Output the (x, y) coordinate of the center of the cell containing the given text.  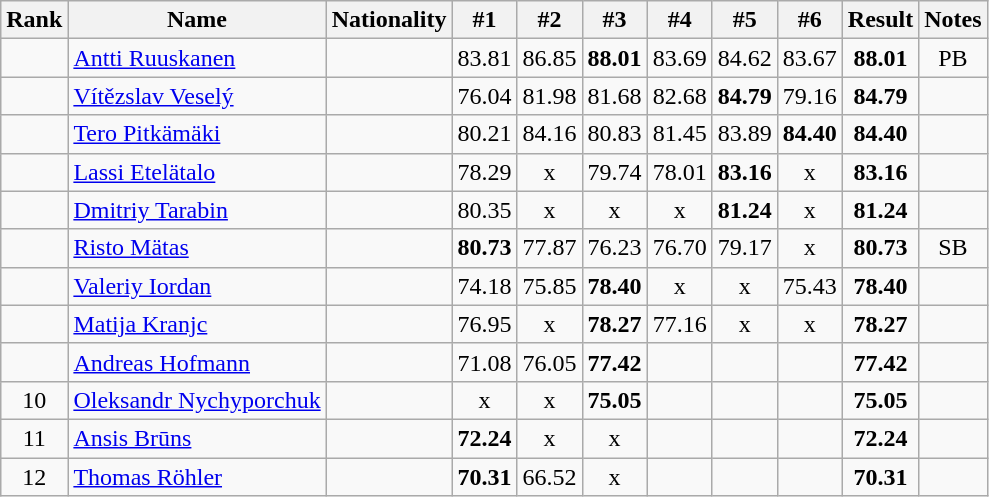
78.29 (484, 172)
Vítězslav Veselý (197, 96)
83.81 (484, 58)
Nationality (389, 20)
80.83 (614, 134)
79.74 (614, 172)
76.95 (484, 324)
80.21 (484, 134)
11 (34, 438)
75.85 (550, 286)
79.17 (744, 248)
Thomas Röhler (197, 477)
Oleksandr Nychyporchuk (197, 400)
SB (953, 248)
71.08 (484, 362)
#1 (484, 20)
Andreas Hofmann (197, 362)
Antti Ruuskanen (197, 58)
Risto Mätas (197, 248)
Rank (34, 20)
#2 (550, 20)
Result (880, 20)
Dmitriy Tarabin (197, 210)
Lassi Etelätalo (197, 172)
Notes (953, 20)
81.68 (614, 96)
79.16 (810, 96)
76.70 (680, 248)
81.98 (550, 96)
#3 (614, 20)
Valeriy Iordan (197, 286)
77.16 (680, 324)
12 (34, 477)
82.68 (680, 96)
Tero Pitkämäki (197, 134)
Matija Kranjc (197, 324)
83.89 (744, 134)
#6 (810, 20)
76.05 (550, 362)
84.16 (550, 134)
76.04 (484, 96)
86.85 (550, 58)
77.87 (550, 248)
74.18 (484, 286)
76.23 (614, 248)
#4 (680, 20)
10 (34, 400)
81.45 (680, 134)
#5 (744, 20)
80.35 (484, 210)
PB (953, 58)
84.62 (744, 58)
83.67 (810, 58)
66.52 (550, 477)
83.69 (680, 58)
Ansis Brūns (197, 438)
Name (197, 20)
75.43 (810, 286)
78.01 (680, 172)
